Capture the cell that displays the provided text and extract its (X, Y) central coordinate. 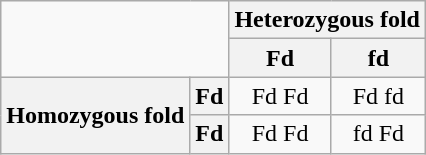
Fd fd (378, 96)
Heterozygous fold (328, 20)
Homozygous fold (96, 115)
fd (378, 58)
fd Fd (378, 134)
